From the cell containing the given text, extract its center point as [X, Y] coordinate. 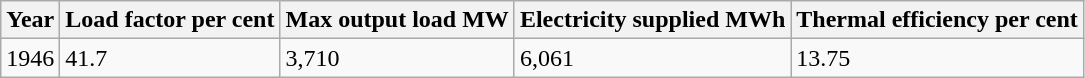
Thermal efficiency per cent [938, 20]
13.75 [938, 58]
6,061 [652, 58]
1946 [30, 58]
Max output load MW [397, 20]
3,710 [397, 58]
Year [30, 20]
Load factor per cent [170, 20]
41.7 [170, 58]
Electricity supplied MWh [652, 20]
